Extract the (x, y) coordinate from the center of the cell holding the provided text.  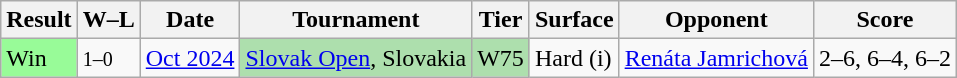
Win (39, 58)
Hard (i) (574, 58)
Tournament (356, 20)
W–L (108, 20)
Result (39, 20)
Slovak Open, Slovakia (356, 58)
Score (884, 20)
1–0 (108, 58)
Date (190, 20)
Oct 2024 (190, 58)
Renáta Jamrichová (716, 58)
W75 (501, 58)
2–6, 6–4, 6–2 (884, 58)
Surface (574, 20)
Tier (501, 20)
Opponent (716, 20)
